For the text-containing cell, return its midpoint in (X, Y) coordinate format. 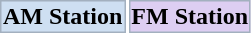
FM Station (190, 16)
AM Station (62, 16)
